Extract the (X, Y) coordinate from the center of the cell holding the provided text.  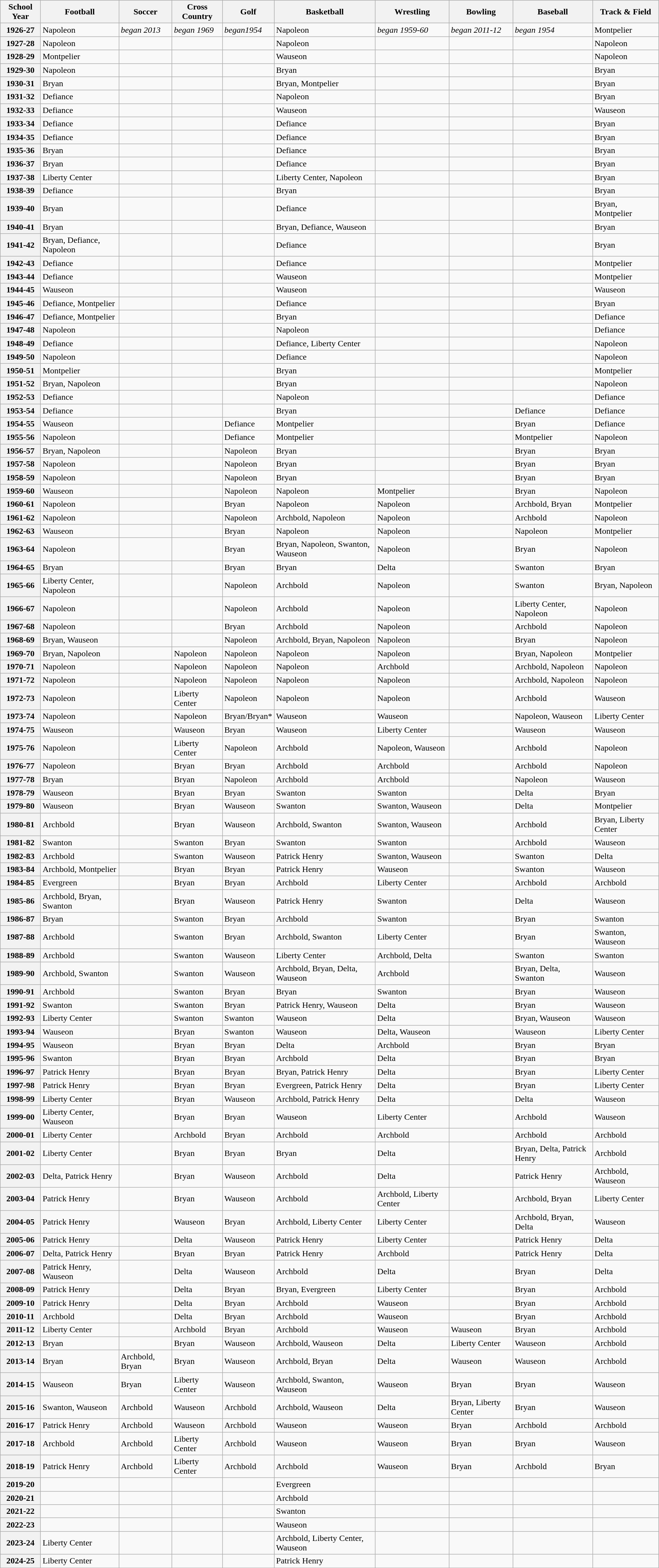
1945-46 (20, 303)
2018-19 (20, 1467)
Bryan, Defiance, Wauseon (325, 227)
1991-92 (20, 1005)
2016-17 (20, 1425)
2024-25 (20, 1561)
2011-12 (20, 1330)
School Year (20, 12)
1948-49 (20, 343)
2008-09 (20, 1290)
Archbold, Bryan, Napoleon (325, 640)
1954-55 (20, 424)
1970-71 (20, 667)
1985-86 (20, 901)
began 1969 (197, 30)
1989-90 (20, 973)
2022-23 (20, 1525)
1995-96 (20, 1058)
1946-47 (20, 317)
1949-50 (20, 357)
began 2013 (146, 30)
1974-75 (20, 730)
Bryan, Patrick Henry (325, 1072)
1969-70 (20, 653)
2000-01 (20, 1135)
Liberty Center, Wauseon (80, 1117)
1926-27 (20, 30)
began 1954 (553, 30)
1981-82 (20, 842)
1950-51 (20, 370)
1951-52 (20, 384)
1955-56 (20, 437)
Archbold, Liberty Center, Wauseon (325, 1543)
Defiance, Liberty Center (325, 343)
2019-20 (20, 1485)
began 2011-12 (481, 30)
2002-03 (20, 1176)
Archbold, Montpelier (80, 869)
Archbold, Bryan, Swanton (80, 901)
2007-08 (20, 1272)
1953-54 (20, 411)
1998-99 (20, 1099)
1977-78 (20, 779)
1971-72 (20, 680)
1947-48 (20, 330)
1986-87 (20, 919)
2017-18 (20, 1443)
1967-68 (20, 626)
2003-04 (20, 1199)
2006-07 (20, 1253)
Archbold, Bryan, Delta (553, 1222)
began 1959-60 (412, 30)
1979-80 (20, 806)
1940-41 (20, 227)
1984-85 (20, 883)
2004-05 (20, 1222)
Bowling (481, 12)
2015-16 (20, 1407)
Bryan, Napoleon, Swanton, Wauseon (325, 549)
1939-40 (20, 209)
Delta, Wauseon (412, 1032)
1999-00 (20, 1117)
1928-29 (20, 57)
1990-91 (20, 992)
1988-89 (20, 955)
1987-88 (20, 937)
1964-65 (20, 567)
1968-69 (20, 640)
1963-64 (20, 549)
Cross Country (197, 12)
2020-21 (20, 1498)
1957-58 (20, 464)
1966-67 (20, 608)
1929-30 (20, 70)
Golf (249, 12)
1994-95 (20, 1045)
began1954 (249, 30)
Basketball (325, 12)
1973-74 (20, 716)
1962-63 (20, 531)
1932-33 (20, 110)
1993-94 (20, 1032)
1959-60 (20, 491)
1935-36 (20, 150)
1992-93 (20, 1018)
Bryan, Evergreen (325, 1290)
1960-61 (20, 504)
Bryan, Delta, Swanton (553, 973)
1944-45 (20, 290)
Wrestling (412, 12)
1996-97 (20, 1072)
1938-39 (20, 191)
2001-02 (20, 1153)
2013-14 (20, 1361)
Bryan, Delta, Patrick Henry (553, 1153)
1958-59 (20, 478)
Bryan, Defiance, Napoleon (80, 245)
2009-10 (20, 1303)
1927-28 (20, 43)
Evergreen, Patrick Henry (325, 1085)
1943-44 (20, 277)
1942-43 (20, 263)
1934-35 (20, 137)
1930-31 (20, 83)
1975-76 (20, 748)
1978-79 (20, 793)
1956-57 (20, 451)
1931-32 (20, 97)
2023-24 (20, 1543)
Soccer (146, 12)
1952-53 (20, 397)
2010-11 (20, 1316)
Track & Field (626, 12)
1983-84 (20, 869)
1976-77 (20, 766)
2014-15 (20, 1384)
1937-38 (20, 177)
Baseball (553, 12)
1961-62 (20, 518)
1941-42 (20, 245)
2005-06 (20, 1240)
1965-66 (20, 586)
1982-83 (20, 856)
1997-98 (20, 1085)
1936-37 (20, 164)
2021-22 (20, 1511)
1972-73 (20, 698)
Archbold, Delta (412, 955)
1980-81 (20, 824)
Archbold, Bryan, Delta, Wauseon (325, 973)
Archbold, Swanton, Wauseon (325, 1384)
2012-13 (20, 1343)
1933-34 (20, 124)
Archbold, Patrick Henry (325, 1099)
Bryan/Bryan* (249, 716)
Football (80, 12)
